Return [X, Y] of the center of cell containing provided text 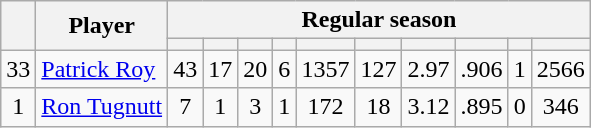
33 [18, 69]
0 [520, 107]
127 [378, 69]
1357 [326, 69]
2566 [560, 69]
17 [220, 69]
Player [102, 26]
Regular season [380, 20]
7 [186, 107]
6 [284, 69]
2.97 [428, 69]
3.12 [428, 107]
.906 [482, 69]
172 [326, 107]
Patrick Roy [102, 69]
.895 [482, 107]
Ron Tugnutt [102, 107]
346 [560, 107]
43 [186, 69]
3 [256, 107]
18 [378, 107]
20 [256, 69]
